Locate the cell with the specified text and output its (X, Y) center coordinate. 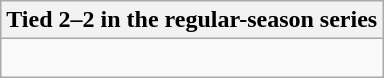
Tied 2–2 in the regular-season series (192, 20)
